Pinpoint the cell where the given text exists, returning its (x, y) midpoint coordinate. 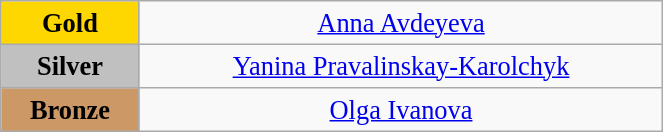
Gold (70, 22)
Yanina Pravalinskay-Karolchyk (401, 66)
Olga Ivanova (401, 109)
Silver (70, 66)
Bronze (70, 109)
Anna Avdeyeva (401, 22)
